Pinpoint the cell where the given text exists, returning its (X, Y) midpoint coordinate. 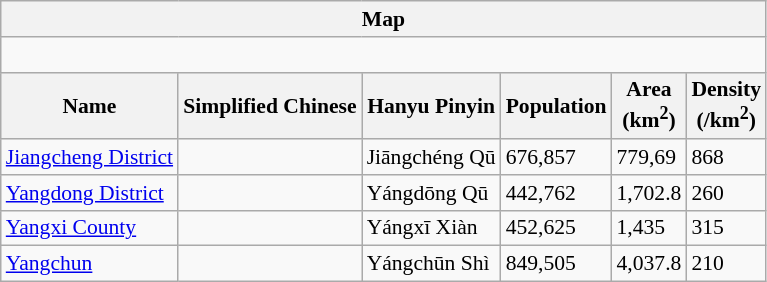
442,762 (556, 193)
Population (556, 106)
Yángchūn Shì (432, 264)
210 (726, 264)
Yangxi County (90, 228)
1,435 (650, 228)
779,69 (650, 157)
868 (726, 157)
260 (726, 193)
Simplified Chinese (270, 106)
Yángxī Xiàn (432, 228)
315 (726, 228)
676,857 (556, 157)
Name (90, 106)
1,702.8 (650, 193)
Density(/km2) (726, 106)
Map (384, 19)
Yangchun (90, 264)
Yángdōng Qū (432, 193)
452,625 (556, 228)
Area(km2) (650, 106)
4,037.8 (650, 264)
Yangdong District (90, 193)
Jiangcheng District (90, 157)
Hanyu Pinyin (432, 106)
849,505 (556, 264)
Jiāngchéng Qū (432, 157)
